Search for the cell housing the specified text and yield its (X, Y) center coordinate. 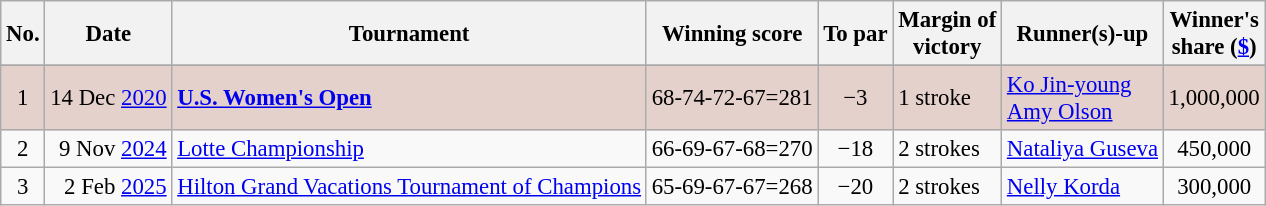
No. (23, 34)
Date (108, 34)
Ko Jin-young Amy Olson (1083, 98)
3 (23, 187)
1 stroke (948, 98)
14 Dec 2020 (108, 98)
To par (856, 34)
U.S. Women's Open (409, 98)
66-69-67-68=270 (732, 149)
Runner(s)-up (1083, 34)
Nataliya Guseva (1083, 149)
−20 (856, 187)
Tournament (409, 34)
65-69-67-67=268 (732, 187)
1,000,000 (1214, 98)
2 Feb 2025 (108, 187)
300,000 (1214, 187)
1 (23, 98)
−3 (856, 98)
Winning score (732, 34)
Margin ofvictory (948, 34)
68-74-72-67=281 (732, 98)
2 (23, 149)
Winner'sshare ($) (1214, 34)
Nelly Korda (1083, 187)
9 Nov 2024 (108, 149)
Lotte Championship (409, 149)
450,000 (1214, 149)
−18 (856, 149)
Hilton Grand Vacations Tournament of Champions (409, 187)
